For the text-containing cell, return its midpoint in [X, Y] coordinate format. 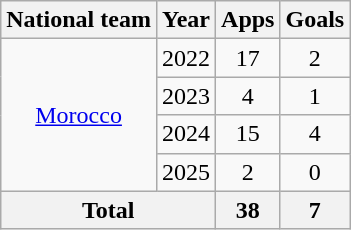
National team [79, 20]
38 [248, 210]
2024 [186, 134]
7 [315, 210]
Total [108, 210]
Year [186, 20]
2022 [186, 58]
2023 [186, 96]
17 [248, 58]
Apps [248, 20]
Morocco [79, 115]
0 [315, 172]
15 [248, 134]
1 [315, 96]
2025 [186, 172]
Goals [315, 20]
